Find where the given text appears and provide that cell's center as (x, y) coordinate. 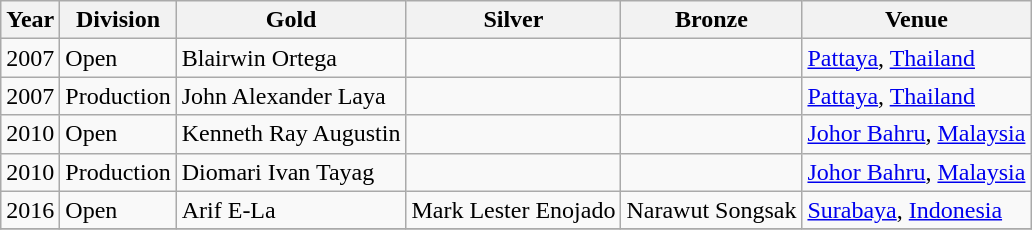
Narawut Songsak (712, 210)
Year (30, 20)
Venue (916, 20)
Gold (291, 20)
Diomari Ivan Tayag (291, 172)
Blairwin Ortega (291, 58)
Division (118, 20)
Surabaya, Indonesia (916, 210)
Silver (514, 20)
Mark Lester Enojado (514, 210)
Bronze (712, 20)
2016 (30, 210)
Kenneth Ray Augustin (291, 134)
Arif E-La (291, 210)
John Alexander Laya (291, 96)
